Scan for the cell matching the given text and deliver its (x, y) coordinate at center. 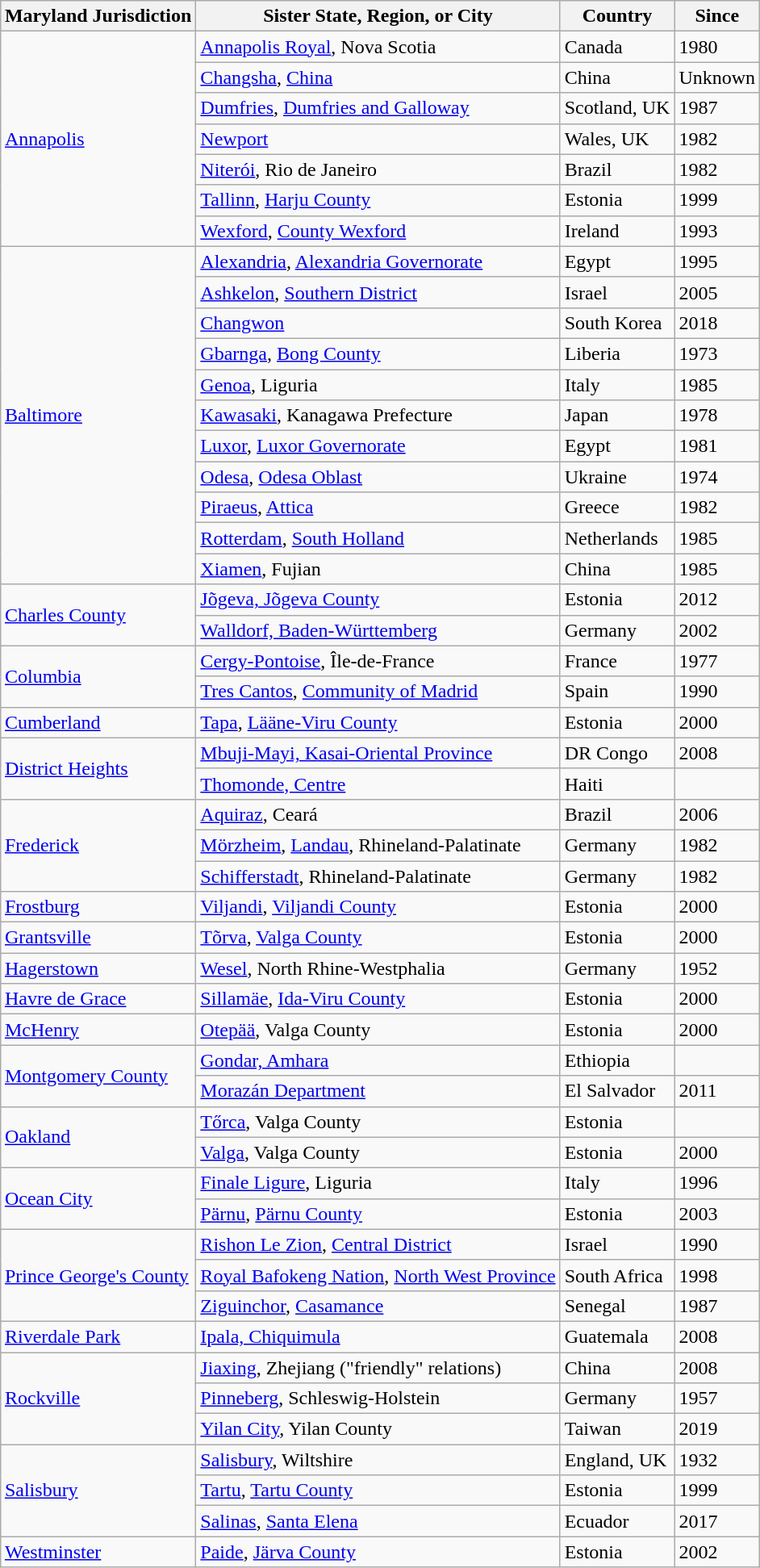
1981 (717, 446)
Maryland Jurisdiction (98, 16)
2019 (717, 1429)
Salinas, Santa Elena (378, 1521)
Tres Cantos, Community of Madrid (378, 692)
Ireland (617, 231)
Tallinn, Harju County (378, 200)
Thomonde, Centre (378, 784)
2003 (717, 1214)
Paide, Järva County (378, 1552)
Frostburg (98, 907)
Cergy-Pontoise, Île-de-France (378, 661)
1996 (717, 1183)
Changwon (378, 323)
Gbarnga, Bong County (378, 353)
2011 (717, 1091)
1980 (717, 47)
Canada (617, 47)
Tőrca, Valga County (378, 1122)
Otepää, Valga County (378, 1030)
1993 (717, 231)
Ethiopia (617, 1060)
1995 (717, 261)
1932 (717, 1460)
Cumberland (98, 722)
Rishon Le Zion, Central District (378, 1244)
Ipala, Chiquimula (378, 1336)
Greece (617, 508)
Senegal (617, 1306)
Jiaxing, Zhejiang ("friendly" relations) (378, 1368)
Spain (617, 692)
Rockville (98, 1399)
England, UK (617, 1460)
1973 (717, 353)
Genoa, Liguria (378, 385)
2005 (717, 292)
Frederick (98, 845)
1952 (717, 968)
Sister State, Region, or City (378, 16)
McHenry (98, 1030)
Walldorf, Baden-Württemberg (378, 630)
District Heights (98, 768)
2017 (717, 1521)
Charles County (98, 615)
Viljandi, Viljandi County (378, 907)
Tartu, Tartu County (378, 1491)
Pinneberg, Schleswig-Holstein (378, 1399)
Odesa, Odesa Oblast (378, 477)
1978 (717, 416)
El Salvador (617, 1091)
Schifferstadt, Rhineland-Palatinate (378, 876)
Montgomery County (98, 1076)
2006 (717, 814)
Japan (617, 416)
Oakland (98, 1137)
Niterói, Rio de Janeiro (378, 169)
Kawasaki, Kanagawa Prefecture (378, 416)
2018 (717, 323)
1977 (717, 661)
Morazán Department (378, 1091)
Ukraine (617, 477)
Tapa, Lääne-Viru County (378, 722)
Ziguinchor, Casamance (378, 1306)
Ocean City (98, 1198)
Jõgeva, Jõgeva County (378, 600)
Liberia (617, 353)
Salisbury (98, 1491)
Netherlands (617, 538)
Haiti (617, 784)
Hagerstown (98, 968)
Wesel, North Rhine-Westphalia (378, 968)
Taiwan (617, 1429)
Country (617, 16)
Prince George's County (98, 1275)
Xiamen, Fujian (378, 569)
Havre de Grace (98, 999)
South Africa (617, 1275)
1974 (717, 477)
Yilan City, Yilan County (378, 1429)
Luxor, Luxor Governorate (378, 446)
Royal Bafokeng Nation, North West Province (378, 1275)
Newport (378, 139)
Valga, Valga County (378, 1152)
2012 (717, 600)
Mbuji-Mayi, Kasai-Oriental Province (378, 753)
Gondar, Amhara (378, 1060)
France (617, 661)
Baltimore (98, 415)
South Korea (617, 323)
Columbia (98, 676)
Grantsville (98, 938)
Tõrva, Valga County (378, 938)
Sillamäe, Ida-Viru County (378, 999)
Annapolis Royal, Nova Scotia (378, 47)
Wales, UK (617, 139)
Finale Ligure, Liguria (378, 1183)
Piraeus, Attica (378, 508)
Dumfries, Dumfries and Galloway (378, 108)
Rotterdam, South Holland (378, 538)
Salisbury, Wiltshire (378, 1460)
1998 (717, 1275)
Wexford, County Wexford (378, 231)
Aquiraz, Ceará (378, 814)
Guatemala (617, 1336)
Westminster (98, 1552)
Unknown (717, 77)
Since (717, 16)
Ecuador (617, 1521)
Scotland, UK (617, 108)
Annapolis (98, 139)
1957 (717, 1399)
Changsha, China (378, 77)
DR Congo (617, 753)
Ashkelon, Southern District (378, 292)
Alexandria, Alexandria Governorate (378, 261)
Pärnu, Pärnu County (378, 1214)
Riverdale Park (98, 1336)
Mörzheim, Landau, Rhineland-Palatinate (378, 845)
